Determine the [x, y] coordinate at the center of the cell enclosing the given text.  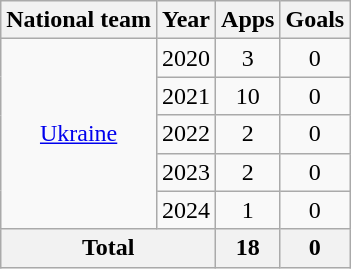
Apps [248, 20]
2024 [186, 210]
18 [248, 248]
Ukraine [79, 134]
3 [248, 58]
2020 [186, 58]
Total [108, 248]
10 [248, 96]
Year [186, 20]
2022 [186, 134]
National team [79, 20]
1 [248, 210]
2021 [186, 96]
2023 [186, 172]
Goals [315, 20]
